Extract the (X, Y) coordinate from the center of the cell holding the provided text.  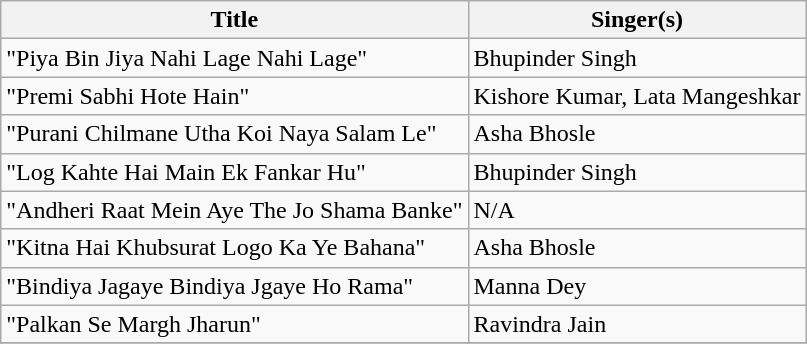
Ravindra Jain (637, 324)
N/A (637, 210)
"Log Kahte Hai Main Ek Fankar Hu" (234, 172)
Title (234, 20)
"Bindiya Jagaye Bindiya Jgaye Ho Rama" (234, 286)
"Piya Bin Jiya Nahi Lage Nahi Lage" (234, 58)
"Premi Sabhi Hote Hain" (234, 96)
Singer(s) (637, 20)
"Palkan Se Margh Jharun" (234, 324)
Kishore Kumar, Lata Mangeshkar (637, 96)
"Purani Chilmane Utha Koi Naya Salam Le" (234, 134)
Manna Dey (637, 286)
"Andheri Raat Mein Aye The Jo Shama Banke" (234, 210)
"Kitna Hai Khubsurat Logo Ka Ye Bahana" (234, 248)
